Capture the cell that displays the provided text and extract its [X, Y] central coordinate. 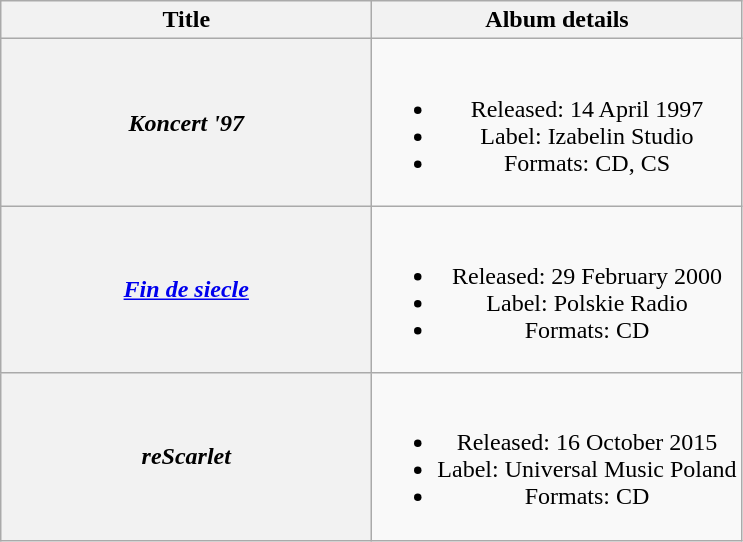
Title [186, 20]
reScarlet [186, 456]
Fin de siecle [186, 290]
Released: 14 April 1997Label: Izabelin StudioFormats: CD, CS [557, 122]
Released: 29 February 2000Label: Polskie RadioFormats: CD [557, 290]
Koncert '97 [186, 122]
Released: 16 October 2015Label: Universal Music PolandFormats: CD [557, 456]
Album details [557, 20]
